Find where the given text appears and provide that cell's center as (X, Y) coordinate. 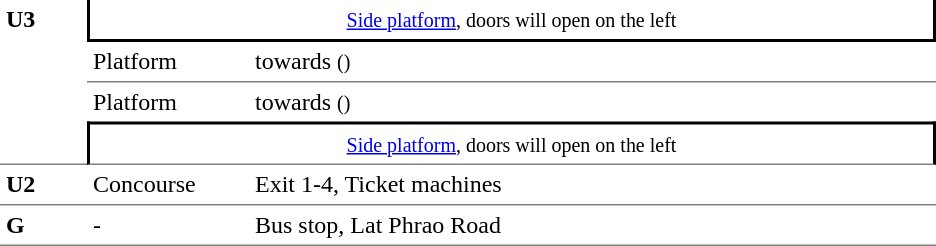
Bus stop, Lat Phrao Road (592, 226)
- (168, 226)
G (44, 226)
Exit 1-4, Ticket machines (592, 185)
U3 (44, 82)
Concourse (168, 185)
U2 (44, 185)
